Scan for the cell matching the given text and deliver its (x, y) coordinate at center. 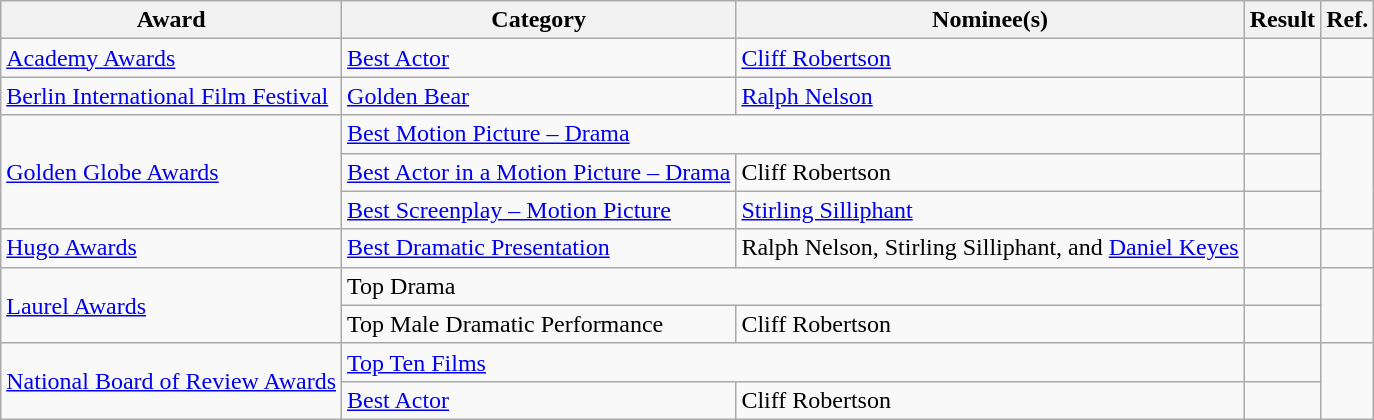
Stirling Silliphant (990, 210)
Nominee(s) (990, 20)
Academy Awards (172, 58)
Result (1282, 20)
Category (539, 20)
Hugo Awards (172, 248)
Best Screenplay – Motion Picture (539, 210)
Laurel Awards (172, 305)
National Board of Review Awards (172, 381)
Ref. (1348, 20)
Best Actor in a Motion Picture – Drama (539, 172)
Award (172, 20)
Ralph Nelson (990, 96)
Best Dramatic Presentation (539, 248)
Golden Globe Awards (172, 172)
Top Ten Films (794, 362)
Top Drama (794, 286)
Berlin International Film Festival (172, 96)
Best Motion Picture – Drama (794, 134)
Top Male Dramatic Performance (539, 324)
Golden Bear (539, 96)
Ralph Nelson, Stirling Silliphant, and Daniel Keyes (990, 248)
